Provide the (x, y) coordinate of the cell's center where the given text is located.  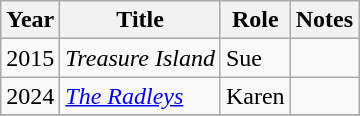
Title (140, 20)
2015 (30, 58)
The Radleys (140, 96)
Karen (255, 96)
Year (30, 20)
Notes (324, 20)
Treasure Island (140, 58)
2024 (30, 96)
Sue (255, 58)
Role (255, 20)
